Search for the cell housing the specified text and yield its [x, y] center coordinate. 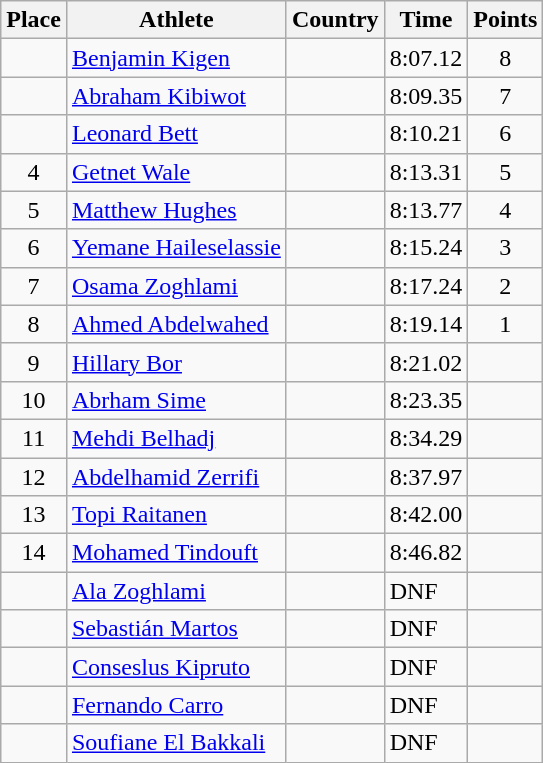
Yemane Haileselassie [176, 248]
Mehdi Belhadj [176, 438]
Matthew Hughes [176, 210]
12 [34, 477]
Ala Zoghlami [176, 591]
Fernando Carro [176, 705]
8:07.12 [426, 58]
1 [506, 324]
Mohamed Tindouft [176, 553]
Topi Raitanen [176, 515]
8:19.14 [426, 324]
Time [426, 20]
8:15.24 [426, 248]
2 [506, 286]
Getnet Wale [176, 172]
Sebastián Martos [176, 629]
Abrham Sime [176, 400]
9 [34, 362]
Athlete [176, 20]
Abraham Kibiwot [176, 96]
Place [34, 20]
Hillary Bor [176, 362]
14 [34, 553]
Benjamin Kigen [176, 58]
8:34.29 [426, 438]
8:21.02 [426, 362]
Abdelhamid Zerrifi [176, 477]
10 [34, 400]
8:09.35 [426, 96]
Ahmed Abdelwahed [176, 324]
Conseslus Kipruto [176, 667]
8:46.82 [426, 553]
8:17.24 [426, 286]
8:37.97 [426, 477]
8:10.21 [426, 134]
11 [34, 438]
8:42.00 [426, 515]
13 [34, 515]
8:23.35 [426, 400]
8:13.77 [426, 210]
8:13.31 [426, 172]
Osama Zoghlami [176, 286]
Points [506, 20]
Soufiane El Bakkali [176, 743]
3 [506, 248]
Leonard Bett [176, 134]
Country [335, 20]
